Extract the (x, y) coordinate from the center of the cell holding the provided text.  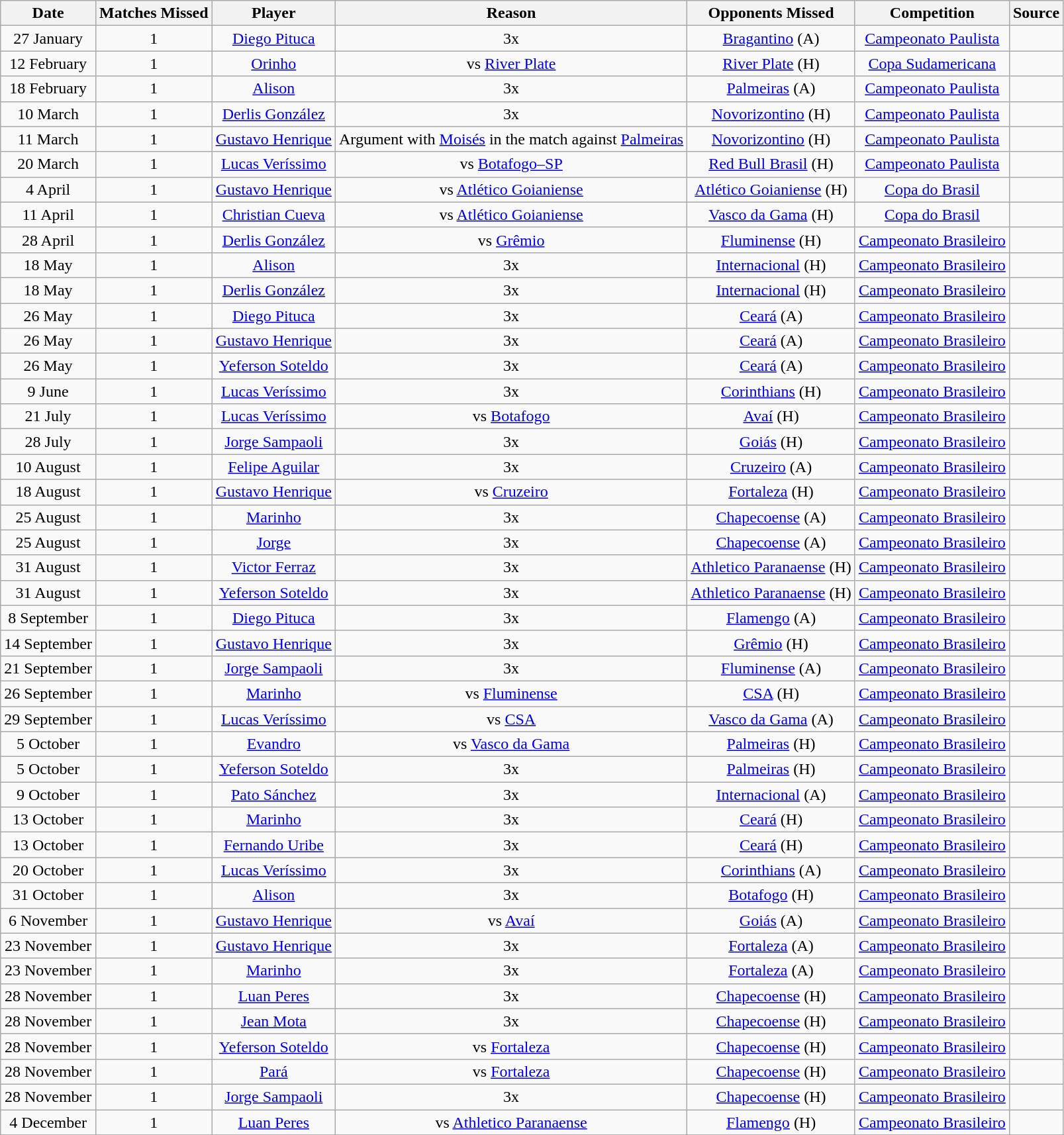
vs Vasco da Gama (511, 744)
Flamengo (H) (771, 1122)
26 September (48, 693)
18 February (48, 89)
Fluminense (A) (771, 668)
vs Avaí (511, 920)
Palmeiras (A) (771, 89)
vs River Plate (511, 64)
6 November (48, 920)
29 September (48, 718)
Botafogo (H) (771, 895)
14 September (48, 643)
vs Fluminense (511, 693)
vs Botafogo–SP (511, 164)
20 March (48, 164)
18 August (48, 492)
Avaí (H) (771, 417)
CSA (H) (771, 693)
vs CSA (511, 718)
Goiás (H) (771, 442)
Jean Mota (273, 1021)
11 April (48, 215)
Grêmio (H) (771, 643)
Christian Cueva (273, 215)
Jorge (273, 542)
28 July (48, 442)
11 March (48, 139)
Flamengo (A) (771, 618)
vs Botafogo (511, 417)
Fluminense (H) (771, 240)
12 February (48, 64)
Matches Missed (154, 13)
4 December (48, 1122)
Reason (511, 13)
Internacional (A) (771, 795)
Source (1036, 13)
Argument with Moisés in the match against Palmeiras (511, 139)
vs Cruzeiro (511, 492)
Player (273, 13)
Corinthians (H) (771, 391)
Orinho (273, 64)
Cruzeiro (A) (771, 467)
River Plate (H) (771, 64)
Vasco da Gama (A) (771, 718)
Pará (273, 1071)
Pato Sánchez (273, 795)
31 October (48, 895)
Bragantino (A) (771, 38)
21 July (48, 417)
10 March (48, 114)
Corinthians (A) (771, 870)
Fernando Uribe (273, 845)
Date (48, 13)
Felipe Aguilar (273, 467)
Copa Sudamericana (932, 64)
9 October (48, 795)
Atlético Goianiense (H) (771, 189)
28 April (48, 240)
Evandro (273, 744)
Red Bull Brasil (H) (771, 164)
9 June (48, 391)
10 August (48, 467)
20 October (48, 870)
Fortaleza (H) (771, 492)
Opponents Missed (771, 13)
vs Grêmio (511, 240)
Vasco da Gama (H) (771, 215)
27 January (48, 38)
Goiás (A) (771, 920)
Competition (932, 13)
8 September (48, 618)
4 April (48, 189)
vs Athletico Paranaense (511, 1122)
Victor Ferraz (273, 567)
21 September (48, 668)
